Scan for the cell matching the given text and deliver its [x, y] coordinate at center. 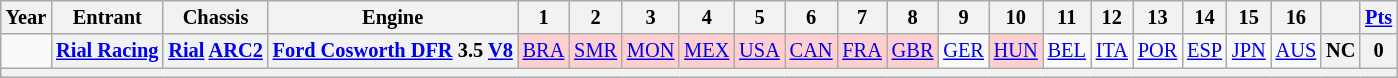
4 [706, 17]
12 [1112, 17]
POR [1158, 51]
5 [759, 17]
2 [596, 17]
Engine [393, 17]
USA [759, 51]
MEX [706, 51]
Year [26, 17]
3 [650, 17]
0 [1378, 51]
FRA [862, 51]
Rial ARC2 [215, 51]
Pts [1378, 17]
Rial Racing [107, 51]
JPN [1249, 51]
14 [1204, 17]
11 [1067, 17]
SMR [596, 51]
8 [913, 17]
10 [1016, 17]
Ford Cosworth DFR 3.5 V8 [393, 51]
BRA [544, 51]
BEL [1067, 51]
13 [1158, 17]
MON [650, 51]
ITA [1112, 51]
HUN [1016, 51]
NC [1340, 51]
15 [1249, 17]
7 [862, 17]
GBR [913, 51]
1 [544, 17]
CAN [812, 51]
9 [963, 17]
AUS [1296, 51]
6 [812, 17]
GER [963, 51]
Entrant [107, 17]
Chassis [215, 17]
16 [1296, 17]
ESP [1204, 51]
